Search for the cell housing the specified text and yield its (X, Y) center coordinate. 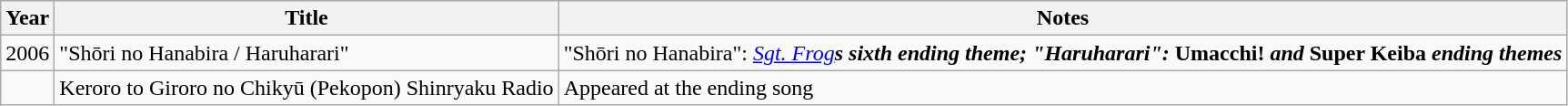
"Shōri no Hanabira / Haruharari" (307, 53)
Notes (1062, 18)
2006 (27, 53)
Appeared at the ending song (1062, 88)
Keroro to Giroro no Chikyū (Pekopon) Shinryaku Radio (307, 88)
Year (27, 18)
Title (307, 18)
"Shōri no Hanabira": Sgt. Frogs sixth ending theme; "Haruharari": Umacchi! and Super Keiba ending themes (1062, 53)
